Provide the (x, y) coordinate of the cell's center where the given text is located.  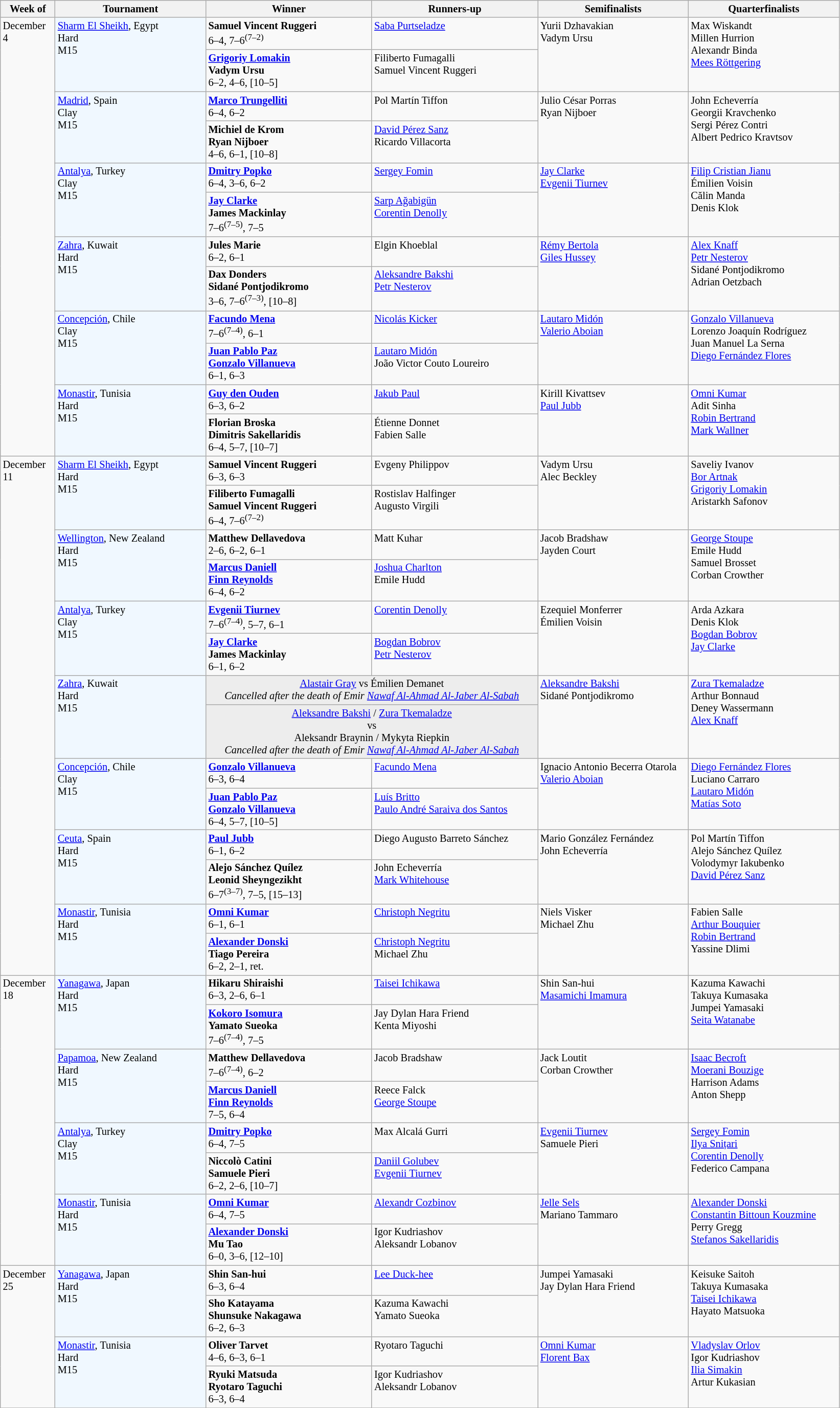
John Echeverría Georgii Kravchenko Sergi Pérez Contri Albert Pedrico Kravtsov (764, 127)
Grigoriy Lomakin Vadym Ursu 6–2, 4–6, [10–5] (289, 71)
Alexander Donski Constantin Bittoun Kouzmine Perry Gregg Stefanos Sakellaridis (764, 1230)
Filip Cristian Jianu Émilien Voisin Călin Manda Denis Klok (764, 199)
Winner (289, 9)
Runners-up (455, 9)
December 4 (28, 236)
Mario González Fernández John Echeverría (614, 866)
Jumpei Yamasaki Jay Dylan Hara Friend (614, 1301)
Corentin Denolly (455, 617)
Aleksandre Bakshi Petr Nesterov (455, 288)
Kazuma Kawachi Yamato Sueoka (455, 1316)
Matthew Dellavedova 7–6(7–4), 6–2 (289, 1065)
Vladyslav Orlov Igor Kudriashov Ilia Simakin Artur Kukasian (764, 1372)
Diego Fernández Flores Luciano Carraro Lautaro Midón Matías Soto (764, 794)
Matt Kuhar (455, 545)
Luís Britto Paulo André Saraiva dos Santos (455, 809)
Jay Clarke James Mackinlay 7–6(7–5), 7–5 (289, 215)
Rémy Bertola Giles Hussey (614, 274)
Florian Broska Dimitris Sakellaridis 6–4, 5–7, [10–7] (289, 435)
Week of (28, 9)
Wellington, New Zealand Hard M15 (131, 566)
December 18 (28, 1120)
Reece Falck George Stoupe (455, 1102)
Max Alcalá Gurri (455, 1137)
Yurii Dzhavakian Vadym Ursu (614, 54)
December 25 (28, 1337)
Sergey Fomin (455, 177)
Oliver Tarvet 4–6, 6–3, 6–1 (289, 1351)
Marcus Daniell Finn Reynolds 7–5, 6–4 (289, 1102)
Julio César Porras Ryan Nijboer (614, 127)
December 11 (28, 715)
Matthew Dellavedova 2–6, 6–2, 6–1 (289, 545)
Gonzalo Villanueva Lorenzo Joaquín Rodríguez Juan Manuel La Serna Diego Fernández Flores (764, 348)
Joshua Charlton Emile Hudd (455, 580)
Facundo Mena 7–6(7–4), 6–1 (289, 326)
George Stoupe Emile Hudd Samuel Brosset Corban Crowther (764, 566)
Christoph Negritu (455, 919)
Papamoa, New Zealand Hard M15 (131, 1086)
Jay Clarke Evgenii Tiurnev (614, 199)
Shin San-hui 6–3, 6–4 (289, 1280)
Omni Kumar 6–1, 6–1 (289, 919)
Filiberto Fumagalli Samuel Vincent Ruggeri 6–4, 7–6(7–2) (289, 507)
Kokoro Isomura Yamato Sueoka 7–6(7–4), 7–5 (289, 1027)
Alejo Sánchez Quílez Leonid Sheyngezikht 6–7(3–7), 7–5, [15–13] (289, 882)
Arda Azkara Denis Klok Bogdan Bobrov Jay Clarke (764, 638)
Madrid, Spain Clay M15 (131, 127)
Jay Dylan Hara Friend Kenta Miyoshi (455, 1027)
Rostislav Halfinger Augusto Virgili (455, 507)
Filiberto Fumagalli Samuel Vincent Ruggeri (455, 71)
Sho Katayama Shunsuke Nakagawa 6–2, 6–3 (289, 1316)
David Pérez Sanz Ricardo Villacorta (455, 142)
Elgin Khoeblal (455, 252)
Alexander Donski Mu Tao 6–0, 3–6, [12–10] (289, 1244)
Pol Martín Tiffon (455, 106)
Ceuta, Spain Hard M15 (131, 866)
Ryotaro Taguchi (455, 1351)
Christoph Negritu Michael Zhu (455, 954)
Juan Pablo Paz Gonzalo Villanueva 6–4, 5–7, [10–5] (289, 809)
Marcus Daniell Finn Reynolds 6–4, 6–2 (289, 580)
Gonzalo Villanueva 6–3, 6–4 (289, 773)
Zura Tkemaladze Arthur Bonnaud Deney Wassermann Alex Knaff (764, 717)
Alastair Gray vs Émilien Demanet Cancelled after the death of Emir Nawaf Al-Ahmad Al-Jaber Al-Sabah (372, 690)
Hikaru Shiraishi 6–3, 2–6, 6–1 (289, 990)
Diego Augusto Barreto Sánchez (455, 844)
Evgenii Tiurnev 7–6(7–4), 5–7, 6–1 (289, 617)
Jules Marie 6–2, 6–1 (289, 252)
Étienne Donnet Fabien Salle (455, 435)
Isaac Becroft Moerani Bouzige Harrison Adams Anton Shepp (764, 1086)
Bogdan Bobrov Petr Nesterov (455, 654)
Dmitry Popko 6–4, 7–5 (289, 1137)
Alex Knaff Petr Nesterov Sidané Pontjodikromo Adrian Oetzbach (764, 274)
Evgenii Tiurnev Samuele Pieri (614, 1158)
Michiel de Krom Ryan Nijboer 4–6, 6–1, [10–8] (289, 142)
Jack Loutit Corban Crowther (614, 1086)
Marco Trungelliti 6–4, 6–2 (289, 106)
Facundo Mena (455, 773)
Evgeny Philippov (455, 471)
Quarterfinalists (764, 9)
Sergey Fomin Ilya Snițari Corentin Denolly Federico Campana (764, 1158)
Alexandr Cozbinov (455, 1209)
Lee Duck-hee (455, 1280)
Jelle Sels Mariano Tammaro (614, 1230)
Niels Visker Michael Zhu (614, 939)
Saveliy Ivanov Bor Artnak Grigoriy Lomakin Aristarkh Safonov (764, 493)
Aleksandre Bakshi Sidané Pontjodikromo (614, 717)
Ryuki Matsuda Ryotaro Taguchi 6–3, 6–4 (289, 1387)
Aleksandre Bakshi / Zura Tkemaladze vs Aleksandr Braynin / Mykyta Riepkin Cancelled after the death of Emir Nawaf Al-Ahmad Al-Jaber Al-Sabah (372, 731)
Paul Jubb 6–1, 6–2 (289, 844)
Omni Kumar 6–4, 7–5 (289, 1209)
Samuel Vincent Ruggeri 6–4, 7–6(7–2) (289, 34)
Tournament (131, 9)
Sarp Ağabigün Corentin Denolly (455, 215)
Lautaro Midón Valerio Aboian (614, 348)
Alexander Donski Tiago Pereira 6–2, 2–1, ret. (289, 954)
Guy den Ouden 6–3, 6–2 (289, 399)
John Echeverría Mark Whitehouse (455, 882)
Ignacio Antonio Becerra Otarola Valerio Aboian (614, 794)
Samuel Vincent Ruggeri 6–3, 6–3 (289, 471)
Jacob Bradshaw (455, 1065)
Shin San-hui Masamichi Imamura (614, 1012)
Pol Martín Tiffon Alejo Sánchez Quílez Volodymyr Iakubenko David Pérez Sanz (764, 866)
Kirill Kivattsev Paul Jubb (614, 420)
Omni Kumar Florent Bax (614, 1372)
Ezequiel Monferrer Émilien Voisin (614, 638)
Kazuma Kawachi Takuya Kumasaka Jumpei Yamasaki Seita Watanabe (764, 1012)
Keisuke Saitoh Takuya Kumasaka Taisei Ichikawa Hayato Matsuoka (764, 1301)
Max Wiskandt Millen Hurrion Alexandr Binda Mees Röttgering (764, 54)
Juan Pablo Paz Gonzalo Villanueva 6–1, 6–3 (289, 364)
Jay Clarke James Mackinlay 6–1, 6–2 (289, 654)
Jakub Paul (455, 399)
Dax Donders Sidané Pontjodikromo 3–6, 7–6(7–3), [10–8] (289, 288)
Omni Kumar Adit Sinha Robin Bertrand Mark Wallner (764, 420)
Lautaro Midón João Victor Couto Loureiro (455, 364)
Saba Purtseladze (455, 34)
Dmitry Popko 6–4, 3–6, 6–2 (289, 177)
Vadym Ursu Alec Beckley (614, 493)
Jacob Bradshaw Jayden Court (614, 566)
Semifinalists (614, 9)
Taisei Ichikawa (455, 990)
Daniil Golubev Evgenii Tiurnev (455, 1173)
Nicolás Kicker (455, 326)
Fabien Salle Arthur Bouquier Robin Bertrand Yassine Dlimi (764, 939)
Niccolò Catini Samuele Pieri 6–2, 2–6, [10–7] (289, 1173)
